From the cell containing the given text, extract its center point as (x, y) coordinate. 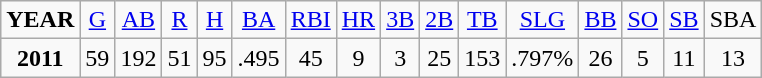
11 (684, 58)
3 (400, 58)
AB (138, 20)
.495 (258, 58)
45 (310, 58)
26 (600, 58)
59 (98, 58)
95 (214, 58)
51 (180, 58)
G (98, 20)
9 (358, 58)
13 (733, 58)
H (214, 20)
192 (138, 58)
SBA (733, 20)
YEAR (40, 20)
BB (600, 20)
RBI (310, 20)
5 (643, 58)
R (180, 20)
SO (643, 20)
BA (258, 20)
TB (482, 20)
3B (400, 20)
25 (440, 58)
SB (684, 20)
.797% (542, 58)
2011 (40, 58)
2B (440, 20)
SLG (542, 20)
HR (358, 20)
153 (482, 58)
